Output the (X, Y) coordinate of the center of the cell containing the given text.  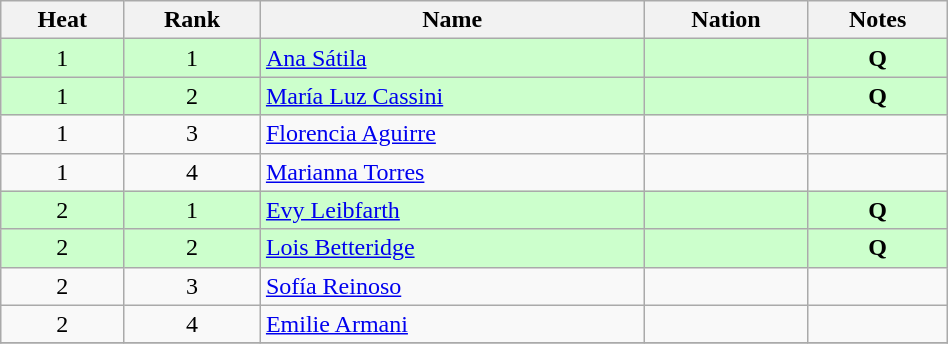
Notes (878, 20)
Rank (192, 20)
Emilie Armani (452, 324)
Ana Sátila (452, 58)
Nation (726, 20)
Marianna Torres (452, 172)
Florencia Aguirre (452, 134)
Lois Betteridge (452, 248)
Sofía Reinoso (452, 286)
Heat (62, 20)
Name (452, 20)
María Luz Cassini (452, 96)
Evy Leibfarth (452, 210)
